Search for the cell housing the specified text and yield its [X, Y] center coordinate. 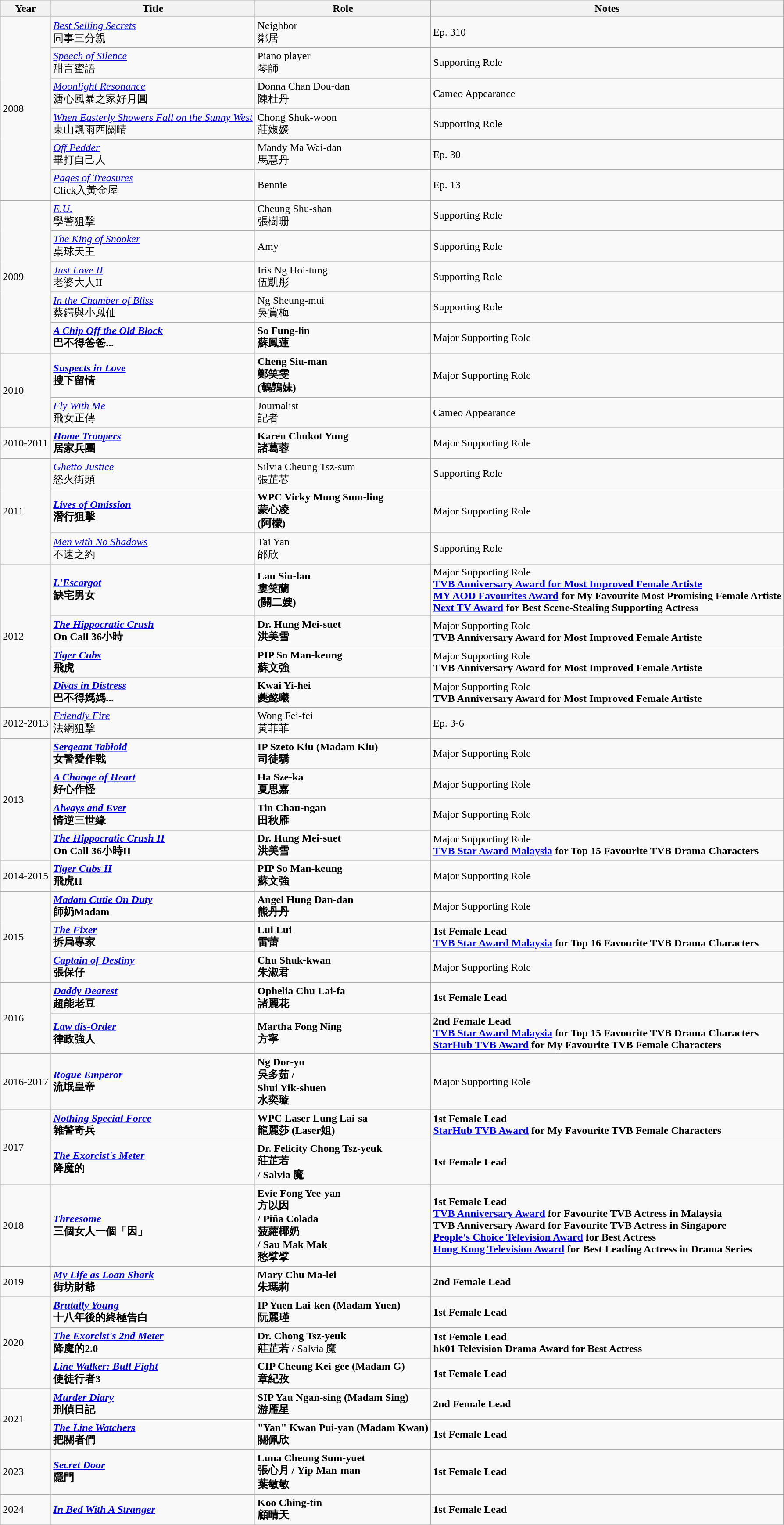
2010-2011 [25, 443]
In the Chamber of Bliss 蔡鍔與小鳳仙 [153, 307]
Friendly Fire 法網狙擊 [153, 723]
Ep. 3-6 [607, 723]
Tin Chau-ngan 田秋雁 [343, 815]
Ophelia Chu Lai-fa 諸麗花 [343, 998]
Journalist 記者 [343, 413]
The Fixer 拆局專家 [153, 937]
2011 [25, 511]
A Change of Heart 好心作怪 [153, 784]
Donna Chan Dou-dan 陳杜丹 [343, 94]
The King of Snooker 桌球天王 [153, 246]
WPC Laser Lung Lai-sa 龍麗莎 (Laser姐) [343, 1125]
WPC Vicky Mung Sum-ling 蒙心凌 (阿檬) [343, 511]
2008 [25, 109]
1st Female Leadhk01 Television Drama Award for Best Actress [607, 1343]
Off Pedder 畢打自己人 [153, 155]
The Hippocratic Crush On Call 36小時 [153, 631]
Dr. Chong Tsz-yeuk 莊芷若 / Salvia 魔 [343, 1343]
Daddy Dearest 超能老豆 [153, 998]
Year [25, 9]
Men with No Shadows 不速之約 [153, 549]
Bennie [343, 185]
Ng Sheung-mui 吳賞梅 [343, 307]
Chong Shuk-woon 莊婌媛 [343, 124]
Tai Yan 邰欣 [343, 549]
Ep. 13 [607, 185]
SIP Yau Ngan-sing (Madam Sing) 游雁星 [343, 1404]
2010 [25, 391]
Iris Ng Hoi-tung 伍凱彤 [343, 277]
When Easterly Showers Fall on the Sunny West 東山飄雨西關晴 [153, 124]
So Fung-lin 蘇鳳蓮 [343, 338]
L'Escargot 缺宅男女 [153, 590]
Line Walker: Bull Fight 使徒行者3 [153, 1374]
Angel Hung Dan-dan 熊丹丹 [343, 906]
Lau Siu-lan 婁笑蘭 (關二嫂) [343, 590]
The Exorcist's 2nd Meter 降魔的2.0 [153, 1343]
Home Troopers 居家兵團 [153, 443]
2023 [25, 1471]
Ng Dor-yu 吳多茹 / Shui Yik-shuen 水奕璇 [343, 1082]
Suspects in Love 搜下留情 [153, 375]
Chu Shuk-kwan 朱淑君 [343, 968]
Mandy Ma Wai-dan 馬慧丹 [343, 155]
IP Yuen Lai-ken (Madam Yuen) 阮麗瑾 [343, 1313]
"Yan" Kwan Pui-yan (Madam Kwan) 關佩欣 [343, 1435]
Brutally Young 十八年後的終極告白 [153, 1313]
2nd Female LeadTVB Star Award Malaysia for Top 15 Favourite TVB Drama Characters StarHub TVB Award for My Favourite TVB Female Characters [607, 1033]
Sergeant Tabloid 女警愛作戰 [153, 754]
2012-2013 [25, 723]
Silvia Cheung Tsz-sum 張芷芯 [343, 474]
Nothing Special Force 雜警奇兵 [153, 1125]
Martha Fong Ning 方寧 [343, 1033]
The Line Watchers 把關者們 [153, 1435]
2020 [25, 1343]
1st Female LeadTVB Star Award Malaysia for Top 16 Favourite TVB Drama Characters [607, 937]
2015 [25, 937]
Rogue Emperor 流氓皇帝 [153, 1082]
Luna Cheung Sum-yuet 張心月 / Yip Man-man 葉敏敏 [343, 1471]
Mary Chu Ma-lei 朱瑪莉 [343, 1282]
2016 [25, 1018]
Lui Lui 雷蕾 [343, 937]
A Chip Off the Old Block 巴不得爸爸... [153, 338]
2009 [25, 277]
Kwai Yi-hei 夔懿曦 [343, 693]
Cheng Siu-man 鄭笑雯 (鵪鶉妹) [343, 375]
Secret Door 隱門 [153, 1471]
Piano player 琴師 [343, 63]
Evie Fong Yee-yan 方以因 / Piña Colada 菠蘿椰奶 / Sau Mak Mak 愁擘擘 [343, 1226]
Wong Fei-fei 黃菲菲 [343, 723]
Tiger Cubs II 飛虎II [153, 876]
1st Female Lead StarHub TVB Award for My Favourite TVB Female Characters [607, 1125]
Divas in Distress 巴不得媽媽... [153, 693]
Ha Sze-ka 夏思嘉 [343, 784]
IP Szeto Kiu (Madam Kiu) 司徒驕 [343, 754]
CIP Cheung Kei-gee (Madam G) 章紀孜 [343, 1374]
2012 [25, 636]
2013 [25, 799]
Dr. Felicity Chong Tsz-yeuk 莊芷若 / Salvia 魔 [343, 1162]
Ep. 30 [607, 155]
Title [153, 9]
Tiger Cubs 飛虎 [153, 662]
2016-2017 [25, 1082]
Murder Diary 刑偵日記 [153, 1404]
E.U. 學警狙擊 [153, 216]
Ep. 310 [607, 32]
The Exorcist's Meter 降魔的 [153, 1162]
Speech of Silence 甜言蜜語 [153, 63]
Law dis-Order 律政強人 [153, 1033]
Moonlight Resonance 溏心風暴之家好月圓 [153, 94]
2021 [25, 1419]
2024 [25, 1510]
Pages of Treasures Click入黃金屋 [153, 185]
Madam Cutie On Duty 師奶Madam [153, 906]
In Bed With A Stranger [153, 1510]
Always and Ever 情逆三世緣 [153, 815]
Just Love II 老婆大人II [153, 277]
Karen Chukot Yung 諸葛蓉 [343, 443]
Notes [607, 9]
Captain of Destiny 張保仔 [153, 968]
The Hippocratic Crush II On Call 36小時II [153, 845]
Cheung Shu-shan 張樹珊 [343, 216]
Neighbor 鄰居 [343, 32]
Best Selling Secrets 同事三分親 [153, 32]
Threesome 三個女人一個「因」 [153, 1226]
2019 [25, 1282]
Fly With Me 飛女正傳 [153, 413]
2017 [25, 1147]
Major Supporting RoleTVB Star Award Malaysia for Top 15 Favourite TVB Drama Characters [607, 845]
2018 [25, 1226]
My Life as Loan Shark 街坊財爺 [153, 1282]
Ghetto Justice 怒火街頭 [153, 474]
2014-2015 [25, 876]
Lives of Omission 潛行狙擊 [153, 511]
Amy [343, 246]
Role [343, 9]
Koo Ching-tin 顧晴天 [343, 1510]
